From the cell containing the given text, extract its center point as [X, Y] coordinate. 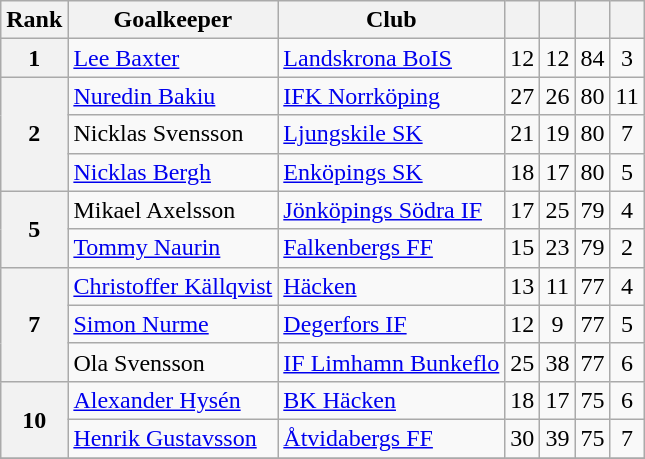
Åtvidabergs FF [392, 438]
Christoffer Källqvist [173, 286]
Lee Baxter [173, 58]
Häcken [392, 286]
Degerfors IF [392, 324]
Nicklas Bergh [173, 172]
Nuredin Bakiu [173, 96]
39 [558, 438]
Ljungskile SK [392, 134]
21 [522, 134]
Jönköpings Södra IF [392, 210]
Nicklas Svensson [173, 134]
Rank [34, 20]
Club [392, 20]
Alexander Hysén [173, 400]
IF Limhamn Bunkeflo [392, 362]
Goalkeeper [173, 20]
1 [34, 58]
15 [522, 248]
13 [522, 286]
26 [558, 96]
9 [558, 324]
27 [522, 96]
Enköpings SK [392, 172]
Tommy Naurin [173, 248]
IFK Norrköping [392, 96]
84 [592, 58]
19 [558, 134]
3 [627, 58]
38 [558, 362]
Simon Nurme [173, 324]
Landskrona BoIS [392, 58]
Mikael Axelsson [173, 210]
Henrik Gustavsson [173, 438]
30 [522, 438]
BK Häcken [392, 400]
Ola Svensson [173, 362]
23 [558, 248]
10 [34, 419]
Falkenbergs FF [392, 248]
